From the cell containing the given text, extract its center point as [x, y] coordinate. 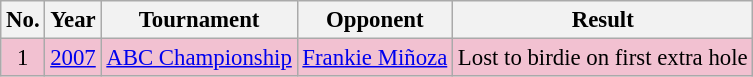
ABC Championship [199, 58]
2007 [73, 58]
1 [23, 58]
No. [23, 20]
Opponent [374, 20]
Year [73, 20]
Frankie Miñoza [374, 58]
Tournament [199, 20]
Result [603, 20]
Lost to birdie on first extra hole [603, 58]
